Find where the given text appears and provide that cell's center as (X, Y) coordinate. 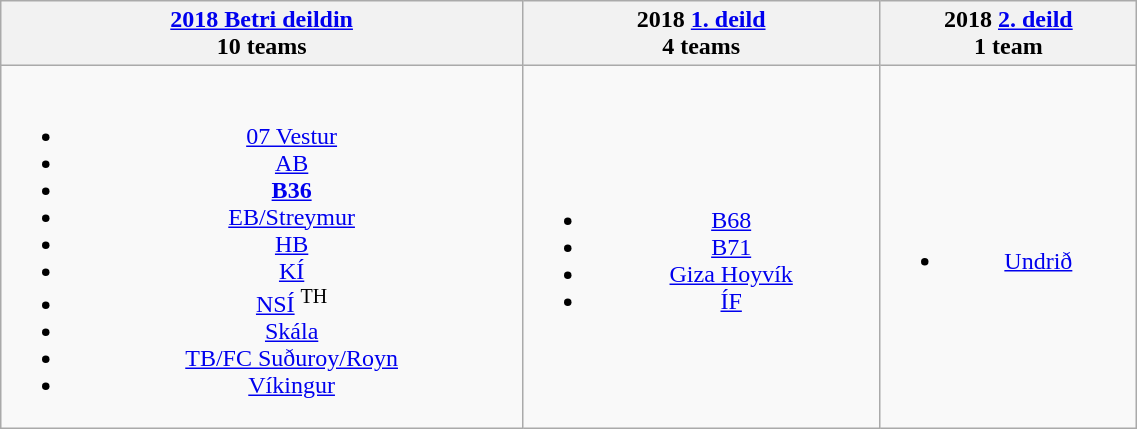
B68B71Giza HoyvíkÍF (700, 248)
07 VesturABB36EB/StreymurHBKÍNSÍ THSkálaTB/FC Suðuroy/RoynVíkingur (262, 248)
2018 Betri deildin10 teams (262, 34)
2018 1. deild4 teams (700, 34)
2018 2. deild1 team (1008, 34)
Undrið (1008, 248)
